Scan for the cell matching the given text and deliver its (x, y) coordinate at center. 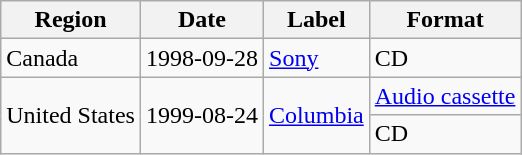
Region (71, 20)
1999-08-24 (202, 115)
United States (71, 115)
Label (317, 20)
Canada (71, 58)
Audio cassette (445, 96)
Sony (317, 58)
Date (202, 20)
Columbia (317, 115)
Format (445, 20)
1998-09-28 (202, 58)
